Find where the given text appears and provide that cell's center as (x, y) coordinate. 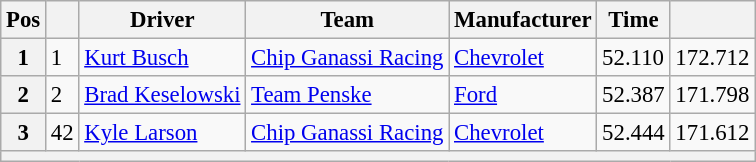
Manufacturer (523, 20)
Kurt Busch (162, 58)
Brad Keselowski (162, 95)
Team (348, 20)
42 (62, 133)
171.798 (712, 95)
Time (634, 20)
Ford (523, 95)
3 (24, 133)
172.712 (712, 58)
Kyle Larson (162, 133)
52.387 (634, 95)
Driver (162, 20)
171.612 (712, 133)
Team Penske (348, 95)
52.110 (634, 58)
52.444 (634, 133)
Pos (24, 20)
